Extract the (x, y) coordinate from the center of the cell holding the provided text.  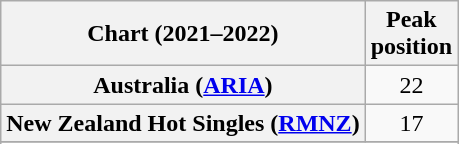
Australia (ARIA) (183, 85)
22 (411, 85)
Peakposition (411, 34)
New Zealand Hot Singles (RMNZ) (183, 123)
Chart (2021–2022) (183, 34)
17 (411, 123)
